Extract the (X, Y) coordinate from the center of the cell holding the provided text.  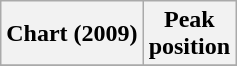
Peakposition (189, 34)
Chart (2009) (72, 34)
